Provide the (X, Y) coordinate of the cell's center where the given text is located.  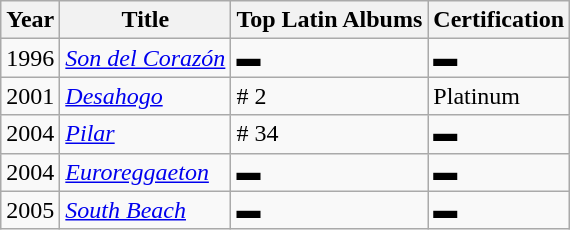
Title (146, 20)
2001 (30, 96)
Pilar (146, 134)
Certification (499, 20)
Son del Corazón (146, 58)
Euroreggaeton (146, 172)
South Beach (146, 210)
Platinum (499, 96)
Desahogo (146, 96)
# 2 (330, 96)
# 34 (330, 134)
2005 (30, 210)
Year (30, 20)
Top Latin Albums (330, 20)
1996 (30, 58)
